Capture the cell that displays the provided text and extract its [X, Y] central coordinate. 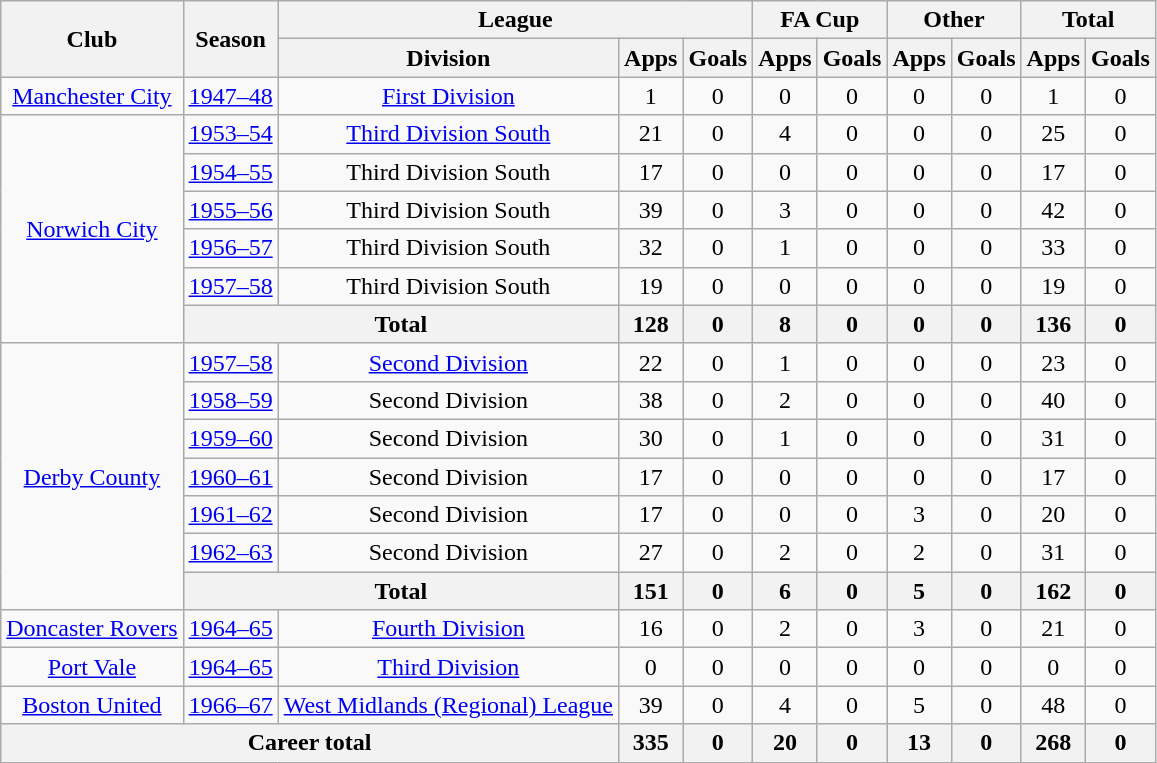
25 [1053, 134]
1962–63 [230, 553]
FA Cup [820, 20]
1961–62 [230, 515]
Doncaster Rovers [92, 629]
Other [954, 20]
League [516, 20]
33 [1053, 248]
1953–54 [230, 134]
42 [1053, 210]
22 [651, 362]
1960–61 [230, 477]
1956–57 [230, 248]
162 [1053, 591]
West Midlands (Regional) League [448, 705]
128 [651, 324]
1954–55 [230, 172]
13 [919, 743]
1959–60 [230, 438]
1955–56 [230, 210]
136 [1053, 324]
8 [785, 324]
Club [92, 39]
40 [1053, 400]
Career total [310, 743]
Derby County [92, 476]
23 [1053, 362]
335 [651, 743]
Norwich City [92, 229]
Fourth Division [448, 629]
151 [651, 591]
30 [651, 438]
Port Vale [92, 667]
268 [1053, 743]
1947–48 [230, 96]
Third Division [448, 667]
1958–59 [230, 400]
48 [1053, 705]
Manchester City [92, 96]
27 [651, 553]
1966–67 [230, 705]
38 [651, 400]
Division [448, 58]
Boston United [92, 705]
6 [785, 591]
First Division [448, 96]
16 [651, 629]
32 [651, 248]
Season [230, 39]
